Output the (X, Y) coordinate of the center of the cell containing the given text.  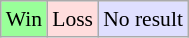
Loss (72, 19)
No result (143, 19)
Win (24, 19)
